Pinpoint the cell where the given text exists, returning its [x, y] midpoint coordinate. 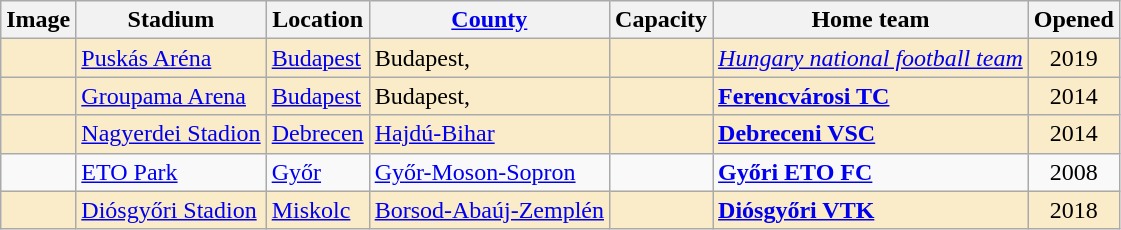
Hungary national football team [871, 58]
Debreceni VSC [871, 134]
Hajdú-Bihar [489, 134]
Opened [1074, 20]
Image [38, 20]
Győri ETO FC [871, 172]
2019 [1074, 58]
ETO Park [171, 172]
Ferencvárosi TC [871, 96]
Stadium [171, 20]
Győr [318, 172]
2018 [1074, 210]
Home team [871, 20]
Győr-Moson-Sopron [489, 172]
Miskolc [318, 210]
Puskás Aréna [171, 58]
2008 [1074, 172]
Borsod-Abaúj-Zemplén [489, 210]
Diósgyőri VTK [871, 210]
Diósgyőri Stadion [171, 210]
Capacity [662, 20]
Nagyerdei Stadion [171, 134]
Debrecen [318, 134]
Location [318, 20]
County [489, 20]
Groupama Arena [171, 96]
